Find where the given text appears and provide that cell's center as (x, y) coordinate. 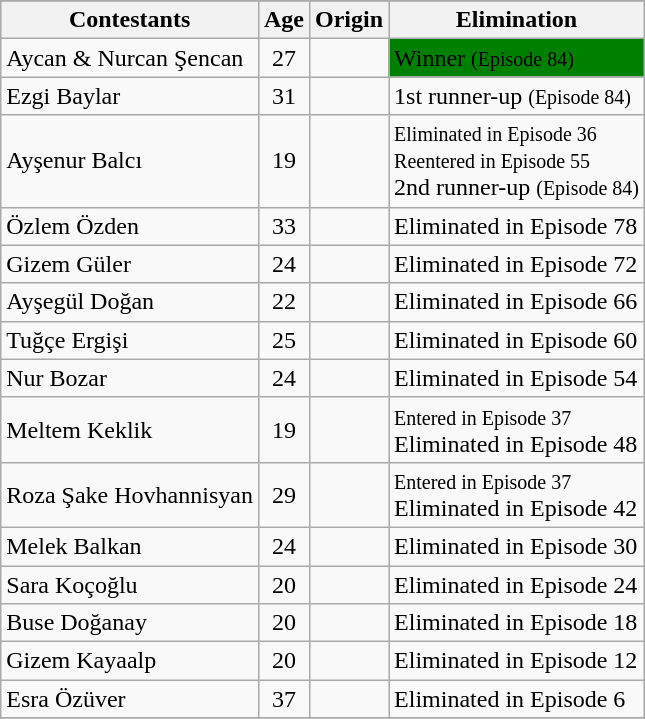
Tuğçe Ergişi (130, 340)
33 (284, 226)
Winner (Episode 84) (517, 58)
Eliminated in Episode 30 (517, 546)
1st runner-up (Episode 84) (517, 96)
Özlem Özden (130, 226)
27 (284, 58)
Ezgi Baylar (130, 96)
Entered in Episode 37 Eliminated in Episode 42 (517, 494)
Entered in Episode 37 Eliminated in Episode 48 (517, 430)
Aycan & Nurcan Şencan (130, 58)
Eliminated in Episode 6 (517, 699)
Contestants (130, 20)
Roza Şake Hovhannisyan (130, 494)
Origin (348, 20)
Gizem Kayaalp (130, 661)
Eliminated in Episode 78 (517, 226)
Esra Özüver (130, 699)
Buse Doğanay (130, 623)
Eliminated in Episode 54 (517, 378)
22 (284, 302)
Eliminated in Episode 24 (517, 585)
Ayşenur Balcı (130, 161)
Ayşegül Doğan (130, 302)
Nur Bozar (130, 378)
Eliminated in Episode 12 (517, 661)
Elimination (517, 20)
Meltem Keklik (130, 430)
29 (284, 494)
Age (284, 20)
Eliminated in Episode 66 (517, 302)
Melek Balkan (130, 546)
Eliminated in Episode 18 (517, 623)
Gizem Güler (130, 264)
Eliminated in Episode 72 (517, 264)
37 (284, 699)
31 (284, 96)
Sara Koçoğlu (130, 585)
Eliminated in Episode 60 (517, 340)
25 (284, 340)
Eliminated in Episode 36 Reentered in Episode 55 2nd runner-up (Episode 84) (517, 161)
